Determine the [x, y] coordinate at the center of the cell enclosing the given text.  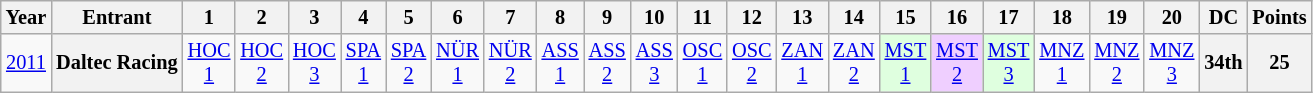
MST2 [957, 63]
ASS2 [608, 63]
13 [802, 17]
14 [854, 17]
SPA2 [408, 63]
NÜR2 [510, 63]
NÜR1 [458, 63]
2 [262, 17]
MNZ2 [1116, 63]
1 [210, 17]
2011 [26, 63]
Daltec Racing [116, 63]
8 [560, 17]
6 [458, 17]
11 [702, 17]
7 [510, 17]
HOC3 [314, 63]
25 [1280, 63]
DC [1223, 17]
10 [654, 17]
ASS3 [654, 63]
18 [1062, 17]
9 [608, 17]
ASS1 [560, 63]
17 [1009, 17]
OSC2 [752, 63]
HOC2 [262, 63]
12 [752, 17]
Year [26, 17]
MNZ3 [1172, 63]
MST1 [906, 63]
MST3 [1009, 63]
15 [906, 17]
ZAN1 [802, 63]
20 [1172, 17]
ZAN2 [854, 63]
HOC1 [210, 63]
4 [364, 17]
SPA1 [364, 63]
3 [314, 17]
Points [1280, 17]
OSC1 [702, 63]
Entrant [116, 17]
5 [408, 17]
MNZ1 [1062, 63]
16 [957, 17]
34th [1223, 63]
19 [1116, 17]
